Locate the cell with the specified text and output its [X, Y] center coordinate. 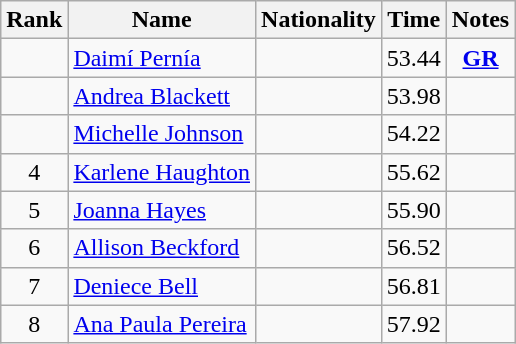
Notes [480, 20]
Allison Beckford [162, 248]
Name [162, 20]
57.92 [414, 324]
Nationality [319, 20]
Michelle Johnson [162, 134]
6 [34, 248]
Rank [34, 20]
4 [34, 172]
Deniece Bell [162, 286]
Ana Paula Pereira [162, 324]
Daimí Pernía [162, 58]
53.44 [414, 58]
7 [34, 286]
5 [34, 210]
56.52 [414, 248]
54.22 [414, 134]
Time [414, 20]
53.98 [414, 96]
Andrea Blackett [162, 96]
8 [34, 324]
55.90 [414, 210]
Karlene Haughton [162, 172]
Joanna Hayes [162, 210]
55.62 [414, 172]
GR [480, 58]
56.81 [414, 286]
